Output the [X, Y] coordinate of the center of the cell containing the given text.  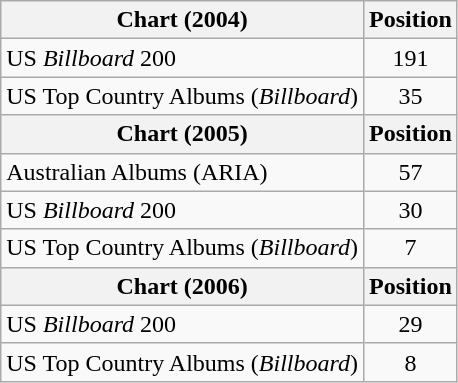
191 [411, 58]
29 [411, 324]
57 [411, 172]
35 [411, 96]
30 [411, 210]
Australian Albums (ARIA) [182, 172]
Chart (2004) [182, 20]
Chart (2005) [182, 134]
7 [411, 248]
8 [411, 362]
Chart (2006) [182, 286]
